Find where the given text appears and provide that cell's center as (X, Y) coordinate. 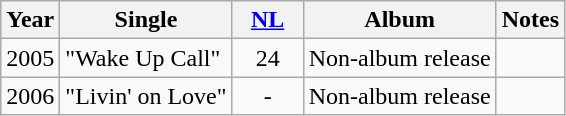
"Wake Up Call" (146, 58)
Single (146, 20)
2006 (30, 96)
"Livin' on Love" (146, 96)
Year (30, 20)
2005 (30, 58)
NL (268, 20)
- (268, 96)
Notes (530, 20)
Album (400, 20)
24 (268, 58)
